Pinpoint the cell where the given text exists, returning its [x, y] midpoint coordinate. 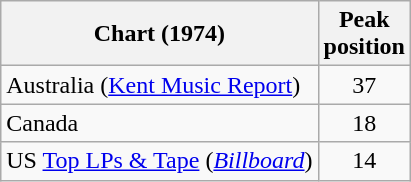
Canada [160, 123]
US Top LPs & Tape (Billboard) [160, 161]
37 [364, 85]
18 [364, 123]
Chart (1974) [160, 34]
14 [364, 161]
Peak position [364, 34]
Australia (Kent Music Report) [160, 85]
